Return (X, Y) of the center of cell containing provided text 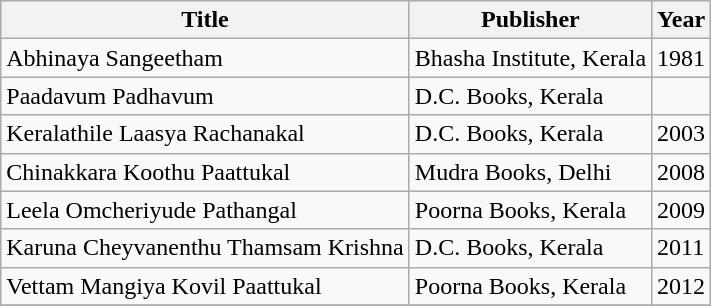
2012 (682, 286)
Chinakkara Koothu Paattukal (206, 172)
Title (206, 20)
Year (682, 20)
2003 (682, 134)
Publisher (530, 20)
Karuna Cheyvanenthu Thamsam Krishna (206, 248)
Bhasha Institute, Kerala (530, 58)
Keralathile Laasya Rachanakal (206, 134)
Abhinaya Sangeetham (206, 58)
Paadavum Padhavum (206, 96)
2009 (682, 210)
2011 (682, 248)
Mudra Books, Delhi (530, 172)
1981 (682, 58)
Leela Omcheriyude Pathangal (206, 210)
2008 (682, 172)
Vettam Mangiya Kovil Paattukal (206, 286)
